Search for the cell housing the specified text and yield its [X, Y] center coordinate. 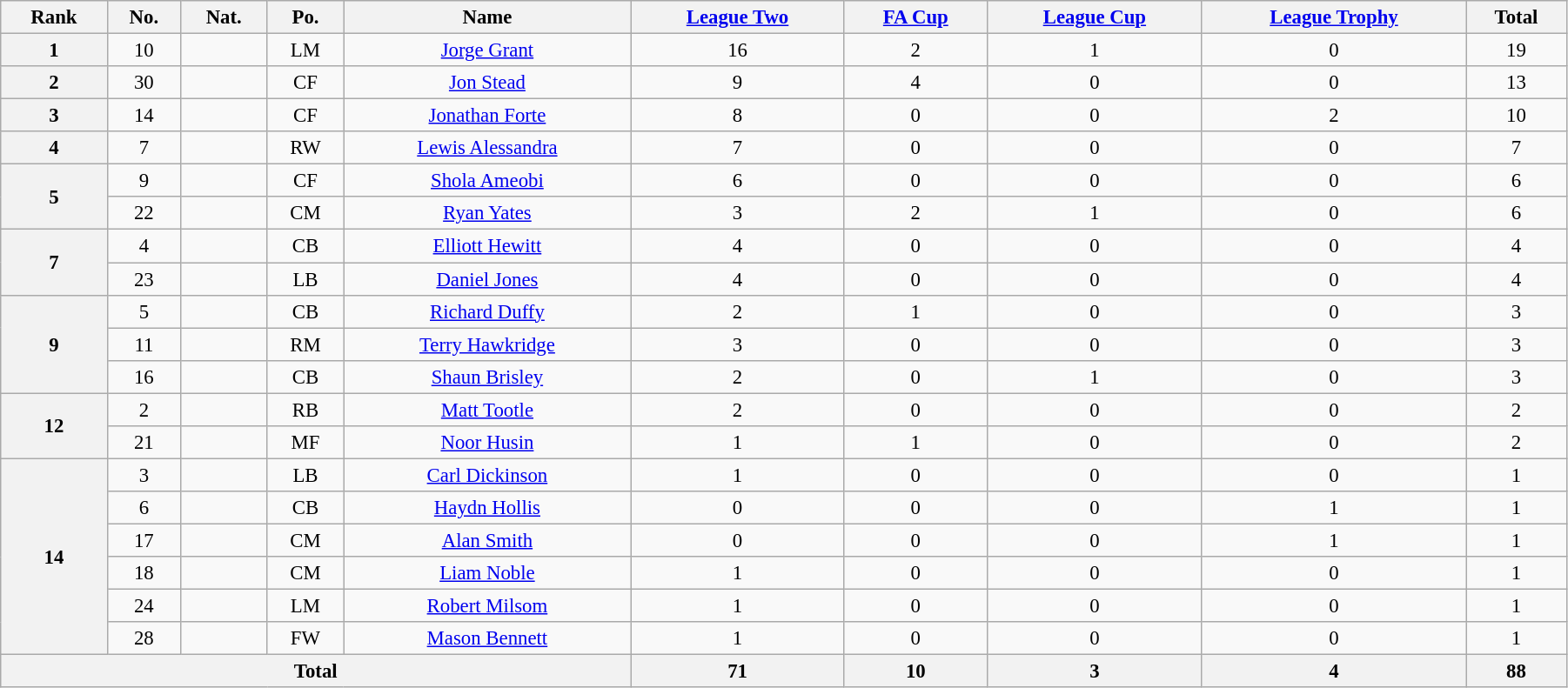
Jon Stead [487, 83]
Name [487, 17]
30 [144, 83]
Liam Noble [487, 573]
21 [144, 443]
No. [144, 17]
Lewis Alessandra [487, 148]
23 [144, 279]
71 [738, 671]
88 [1517, 671]
RB [305, 410]
Shaun Brisley [487, 377]
17 [144, 540]
Rank [54, 17]
Daniel Jones [487, 279]
28 [144, 638]
FW [305, 638]
League Two [738, 17]
22 [144, 213]
Nat. [224, 17]
Alan Smith [487, 540]
FA Cup [915, 17]
League Cup [1095, 17]
Po. [305, 17]
Robert Milsom [487, 606]
Matt Tootle [487, 410]
Mason Bennett [487, 638]
Shola Ameobi [487, 181]
12 [54, 426]
Elliott Hewitt [487, 246]
18 [144, 573]
League Trophy [1333, 17]
Jonathan Forte [487, 116]
Jorge Grant [487, 50]
13 [1517, 83]
19 [1517, 50]
8 [738, 116]
RM [305, 344]
Ryan Yates [487, 213]
11 [144, 344]
24 [144, 606]
Carl Dickinson [487, 475]
Terry Hawkridge [487, 344]
Richard Duffy [487, 311]
Noor Husin [487, 443]
Haydn Hollis [487, 508]
RW [305, 148]
MF [305, 443]
